Search for the cell housing the specified text and yield its [x, y] center coordinate. 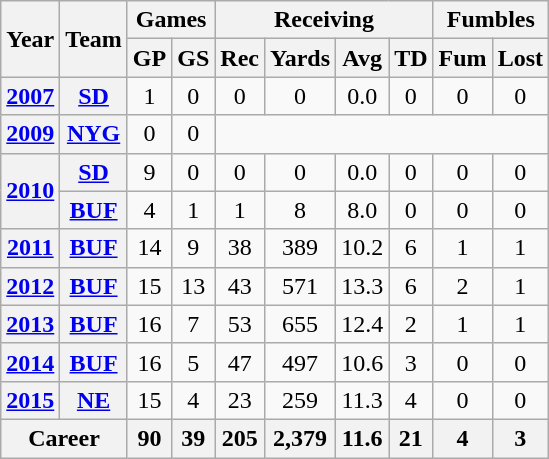
2,379 [300, 438]
Lost [520, 58]
2011 [30, 248]
43 [240, 286]
2013 [30, 324]
TD [411, 58]
10.6 [362, 362]
497 [300, 362]
38 [240, 248]
Team [94, 39]
Yards [300, 58]
GS [194, 58]
39 [194, 438]
Fumbles [490, 20]
389 [300, 248]
Year [30, 39]
90 [149, 438]
11.6 [362, 438]
NE [94, 400]
5 [194, 362]
GP [149, 58]
21 [411, 438]
Games [170, 20]
571 [300, 286]
12.4 [362, 324]
11.3 [362, 400]
Career [64, 438]
10.2 [362, 248]
7 [194, 324]
Fum [462, 58]
8 [300, 210]
2007 [30, 96]
2014 [30, 362]
Rec [240, 58]
205 [240, 438]
2015 [30, 400]
Avg [362, 58]
14 [149, 248]
259 [300, 400]
13.3 [362, 286]
2009 [30, 134]
655 [300, 324]
53 [240, 324]
2010 [30, 191]
NYG [94, 134]
2012 [30, 286]
23 [240, 400]
Receiving [324, 20]
13 [194, 286]
47 [240, 362]
8.0 [362, 210]
